Pinpoint the cell where the given text exists, returning its [X, Y] midpoint coordinate. 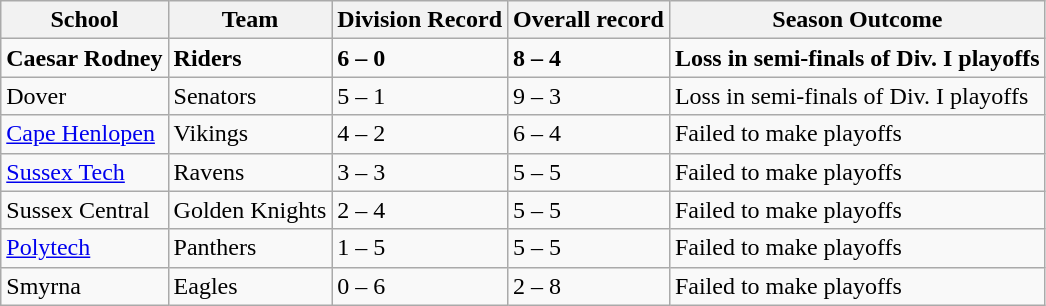
Polytech [84, 248]
Overall record [589, 20]
Golden Knights [250, 210]
5 – 1 [420, 96]
Cape Henlopen [84, 134]
8 – 4 [589, 58]
Vikings [250, 134]
Riders [250, 58]
Ravens [250, 172]
2 – 4 [420, 210]
0 – 6 [420, 286]
Sussex Tech [84, 172]
Sussex Central [84, 210]
Smyrna [84, 286]
2 – 8 [589, 286]
Eagles [250, 286]
3 – 3 [420, 172]
1 – 5 [420, 248]
Caesar Rodney [84, 58]
School [84, 20]
Dover [84, 96]
9 – 3 [589, 96]
Senators [250, 96]
Division Record [420, 20]
Team [250, 20]
6 – 4 [589, 134]
6 – 0 [420, 58]
Panthers [250, 248]
4 – 2 [420, 134]
Season Outcome [857, 20]
